Return the [X, Y] coordinate for the center point of the cell that contains the specified text.  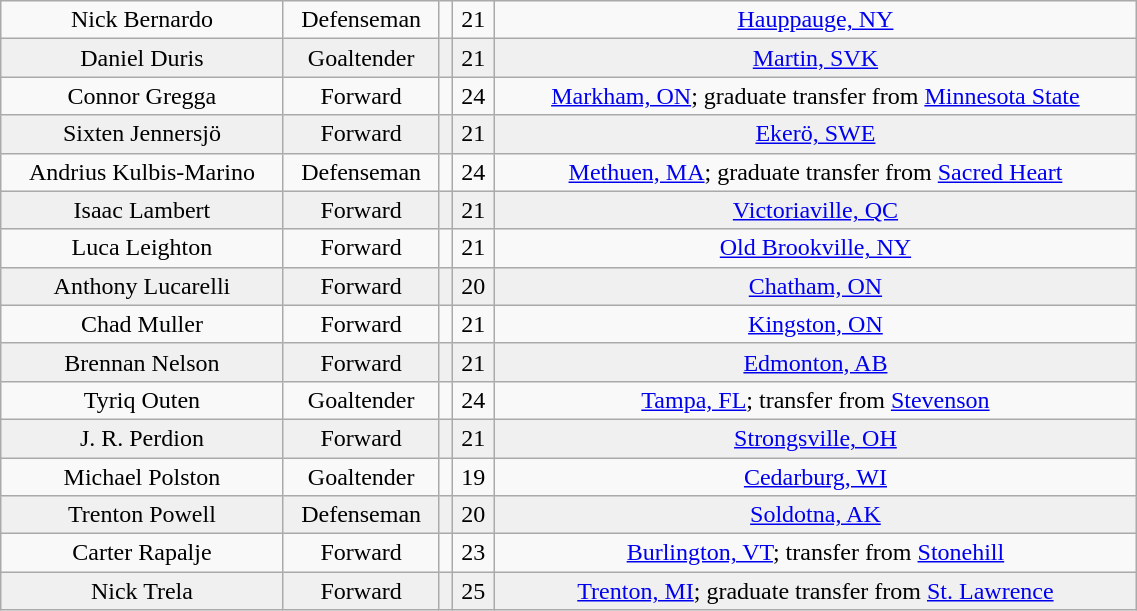
Martin, SVK [816, 58]
Strongsville, OH [816, 438]
Chad Muller [142, 324]
Hauppauge, NY [816, 20]
Trenton Powell [142, 515]
Anthony Lucarelli [142, 286]
Tampa, FL; transfer from Stevenson [816, 400]
Sixten Jennersjö [142, 134]
Victoriaville, QC [816, 210]
Nick Bernardo [142, 20]
Carter Rapalje [142, 553]
Connor Gregga [142, 96]
Old Brookville, NY [816, 248]
Michael Polston [142, 477]
Ekerö, SWE [816, 134]
Kingston, ON [816, 324]
Tyriq Outen [142, 400]
Isaac Lambert [142, 210]
Soldotna, AK [816, 515]
Cedarburg, WI [816, 477]
19 [473, 477]
Markham, ON; graduate transfer from Minnesota State [816, 96]
23 [473, 553]
Brennan Nelson [142, 362]
Methuen, MA; graduate transfer from Sacred Heart [816, 172]
J. R. Perdion [142, 438]
Luca Leighton [142, 248]
Edmonton, AB [816, 362]
Burlington, VT; transfer from Stonehill [816, 553]
Chatham, ON [816, 286]
Nick Trela [142, 591]
Daniel Duris [142, 58]
Trenton, MI; graduate transfer from St. Lawrence [816, 591]
Andrius Kulbis-Marino [142, 172]
25 [473, 591]
